Scan for the cell matching the given text and deliver its (x, y) coordinate at center. 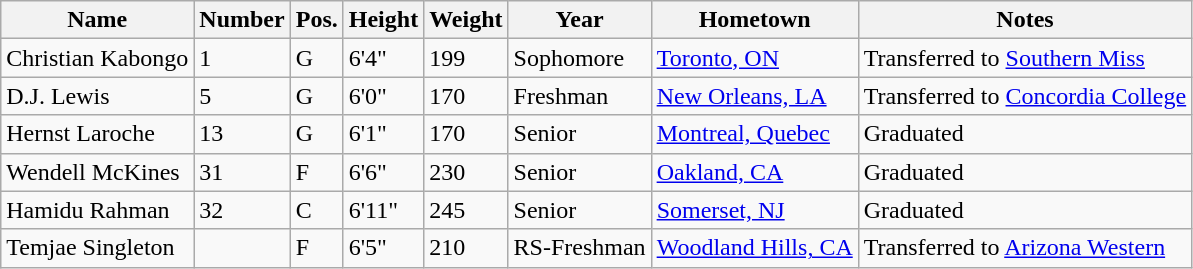
5 (242, 96)
Transferred to Concordia College (1024, 96)
Transferred to Southern Miss (1024, 58)
Year (580, 20)
13 (242, 134)
210 (466, 248)
Number (242, 20)
1 (242, 58)
Weight (466, 20)
31 (242, 172)
Montreal, Quebec (754, 134)
Hometown (754, 20)
230 (466, 172)
6'1" (383, 134)
199 (466, 58)
Pos. (316, 20)
D.J. Lewis (98, 96)
Hamidu Rahman (98, 210)
Christian Kabongo (98, 58)
RS-Freshman (580, 248)
Hernst Laroche (98, 134)
Sophomore (580, 58)
6'11" (383, 210)
Woodland Hills, CA (754, 248)
Toronto, ON (754, 58)
Notes (1024, 20)
Oakland, CA (754, 172)
Transferred to Arizona Western (1024, 248)
Freshman (580, 96)
C (316, 210)
Somerset, NJ (754, 210)
Height (383, 20)
6'6" (383, 172)
245 (466, 210)
Wendell McKines (98, 172)
Name (98, 20)
6'4" (383, 58)
Temjae Singleton (98, 248)
6'0" (383, 96)
32 (242, 210)
6'5" (383, 248)
New Orleans, LA (754, 96)
